For the text-containing cell, return its midpoint in [x, y] coordinate format. 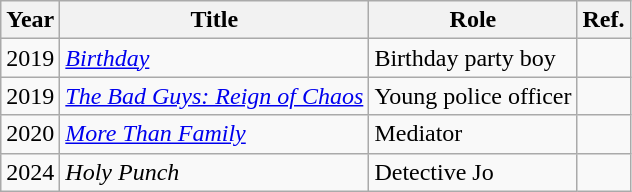
The Bad Guys: Reign of Chaos [214, 96]
2020 [30, 134]
Ref. [604, 20]
2024 [30, 172]
Title [214, 20]
Young police officer [473, 96]
Detective Jo [473, 172]
More Than Family [214, 134]
Mediator [473, 134]
Birthday party boy [473, 58]
Role [473, 20]
Year [30, 20]
Holy Punch [214, 172]
Birthday [214, 58]
